Provide the (X, Y) coordinate of the cell's center where the given text is located.  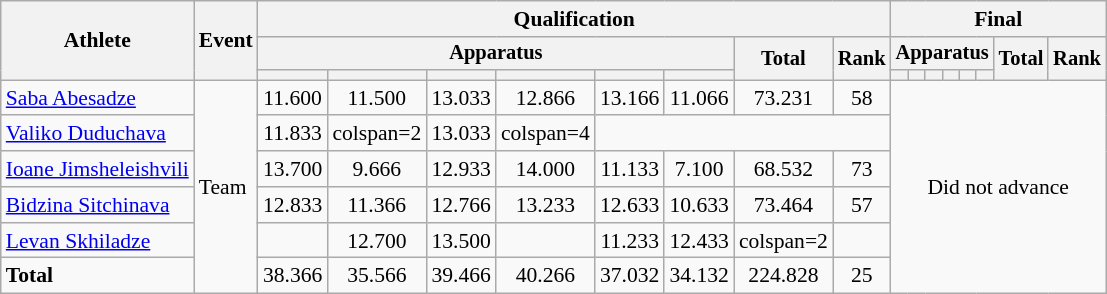
68.532 (784, 169)
12.433 (698, 241)
Saba Abesadze (98, 98)
12.700 (376, 241)
224.828 (784, 276)
11.133 (630, 169)
Valiko Duduchava (98, 134)
73.231 (784, 98)
11.366 (376, 205)
12.766 (460, 205)
35.566 (376, 276)
Final (998, 19)
Levan Skhiladze (98, 241)
Ioane Jimsheleishvili (98, 169)
13.233 (546, 205)
Team (226, 187)
38.366 (292, 276)
40.266 (546, 276)
Did not advance (998, 187)
9.666 (376, 169)
10.633 (698, 205)
73.464 (784, 205)
Bidzina Sitchinava (98, 205)
11.833 (292, 134)
Event (226, 40)
Athlete (98, 40)
12.833 (292, 205)
11.066 (698, 98)
13.166 (630, 98)
57 (862, 205)
13.500 (460, 241)
39.466 (460, 276)
Qualification (574, 19)
11.500 (376, 98)
colspan=4 (546, 134)
58 (862, 98)
12.866 (546, 98)
25 (862, 276)
12.933 (460, 169)
73 (862, 169)
7.100 (698, 169)
34.132 (698, 276)
14.000 (546, 169)
11.233 (630, 241)
12.633 (630, 205)
13.700 (292, 169)
37.032 (630, 276)
11.600 (292, 98)
